Locate the cell with the specified text and output its [X, Y] center coordinate. 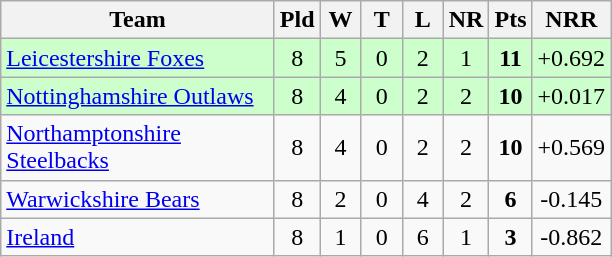
+0.692 [572, 58]
3 [510, 237]
Leicestershire Foxes [138, 58]
Team [138, 20]
Warwickshire Bears [138, 199]
W [340, 20]
Northamptonshire Steelbacks [138, 148]
-0.862 [572, 237]
11 [510, 58]
Ireland [138, 237]
5 [340, 58]
+0.017 [572, 96]
NRR [572, 20]
L [422, 20]
+0.569 [572, 148]
NR [466, 20]
-0.145 [572, 199]
T [382, 20]
Pld [297, 20]
Pts [510, 20]
Nottinghamshire Outlaws [138, 96]
